Search for the cell housing the specified text and yield its (X, Y) center coordinate. 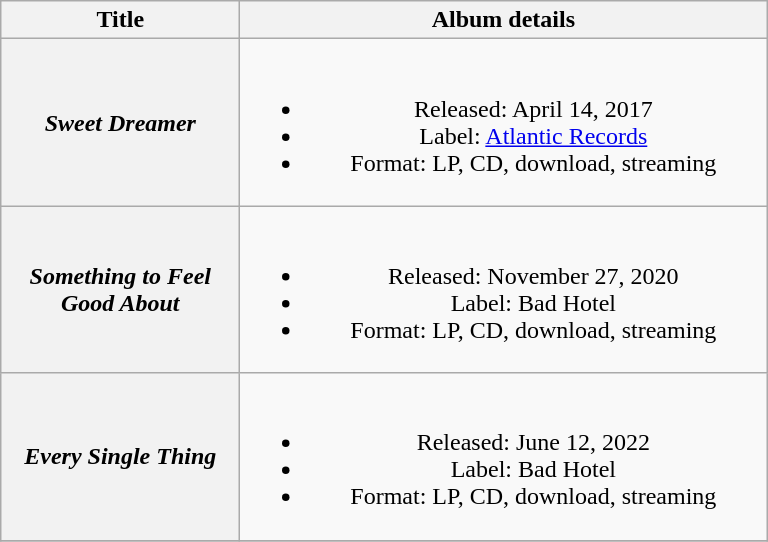
Every Single Thing (120, 456)
Released: April 14, 2017Label: Atlantic RecordsFormat: LP, CD, download, streaming (504, 122)
Something to Feel Good About (120, 290)
Sweet Dreamer (120, 122)
Released: November 27, 2020Label: Bad HotelFormat: LP, CD, download, streaming (504, 290)
Title (120, 20)
Released: June 12, 2022Label: Bad HotelFormat: LP, CD, download, streaming (504, 456)
Album details (504, 20)
